Search for the cell housing the specified text and yield its [x, y] center coordinate. 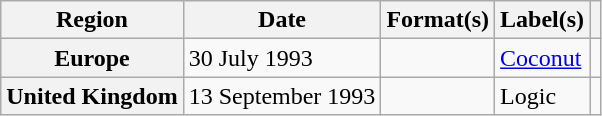
13 September 1993 [282, 96]
United Kingdom [92, 96]
30 July 1993 [282, 58]
Logic [542, 96]
Europe [92, 58]
Format(s) [438, 20]
Coconut [542, 58]
Date [282, 20]
Region [92, 20]
Label(s) [542, 20]
